Extract the (X, Y) coordinate from the center of the cell holding the provided text.  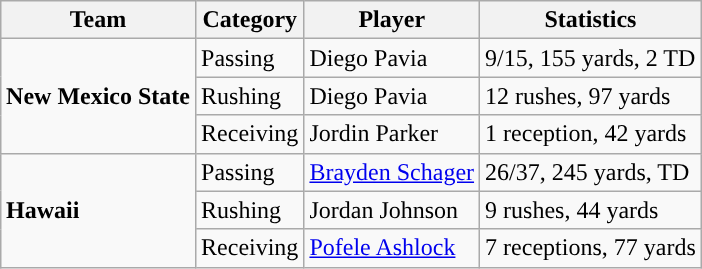
9 rushes, 44 yards (591, 210)
7 receptions, 77 yards (591, 248)
26/37, 245 yards, TD (591, 172)
12 rushes, 97 yards (591, 96)
Jordan Johnson (392, 210)
Brayden Schager (392, 172)
Team (98, 20)
Pofele Ashlock (392, 248)
Jordin Parker (392, 134)
Category (250, 20)
1 reception, 42 yards (591, 134)
Hawaii (98, 210)
New Mexico State (98, 96)
Statistics (591, 20)
Player (392, 20)
9/15, 155 yards, 2 TD (591, 58)
